Identify which cell holds the provided text, then report its (X, Y) central coordinate. 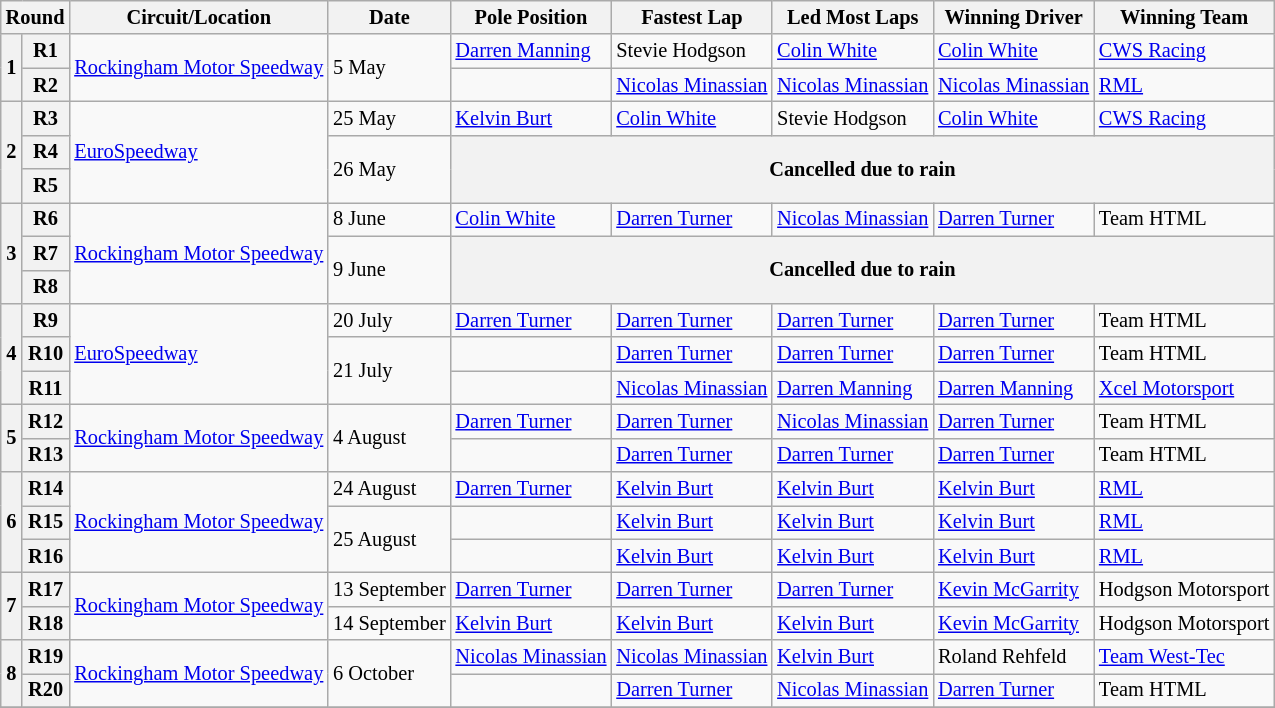
Winning Driver (1014, 17)
5 May (389, 68)
Pole Position (532, 17)
7 (12, 606)
Roland Rehfeld (1014, 657)
R17 (46, 589)
Winning Team (1184, 17)
Date (389, 17)
R3 (46, 118)
Circuit/Location (198, 17)
20 July (389, 320)
R9 (46, 320)
R14 (46, 489)
1 (12, 68)
25 August (389, 538)
8 June (389, 219)
14 September (389, 623)
R18 (46, 623)
2 (12, 152)
R13 (46, 455)
R7 (46, 253)
6 October (389, 674)
R4 (46, 152)
R10 (46, 354)
Fastest Lap (692, 17)
13 September (389, 589)
R16 (46, 556)
9 June (389, 270)
21 July (389, 370)
25 May (389, 118)
R2 (46, 85)
R8 (46, 287)
R12 (46, 421)
R1 (46, 51)
R11 (46, 388)
R20 (46, 690)
8 (12, 674)
R19 (46, 657)
4 August (389, 438)
Led Most Laps (852, 17)
R5 (46, 186)
3 (12, 252)
6 (12, 522)
Xcel Motorsport (1184, 388)
26 May (389, 168)
24 August (389, 489)
Team West-Tec (1184, 657)
5 (12, 438)
Round (36, 17)
R6 (46, 219)
4 (12, 354)
R15 (46, 522)
